From the cell containing the given text, extract its center point as (x, y) coordinate. 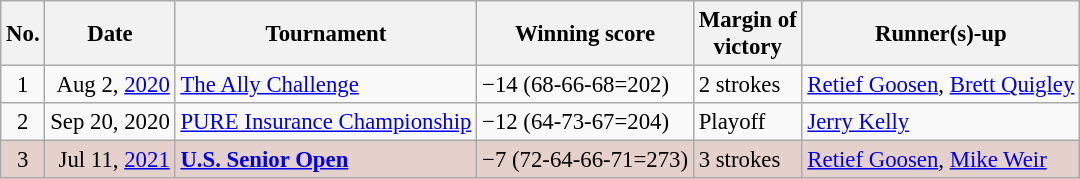
−12 (64-73-67=204) (586, 122)
−7 (72-64-66-71=273) (586, 160)
Jerry Kelly (941, 122)
Tournament (326, 34)
No. (23, 34)
Date (110, 34)
3 strokes (748, 160)
2 strokes (748, 85)
Margin ofvictory (748, 34)
Retief Goosen, Mike Weir (941, 160)
PURE Insurance Championship (326, 122)
Sep 20, 2020 (110, 122)
U.S. Senior Open (326, 160)
Jul 11, 2021 (110, 160)
The Ally Challenge (326, 85)
3 (23, 160)
Aug 2, 2020 (110, 85)
Retief Goosen, Brett Quigley (941, 85)
1 (23, 85)
2 (23, 122)
Runner(s)-up (941, 34)
−14 (68-66-68=202) (586, 85)
Winning score (586, 34)
Playoff (748, 122)
